Capture the cell that displays the provided text and extract its [X, Y] central coordinate. 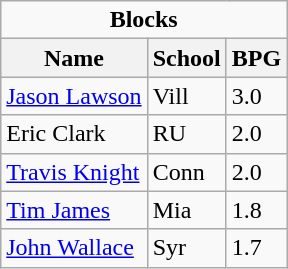
1.8 [256, 210]
Travis Knight [74, 172]
Syr [186, 248]
Name [74, 58]
Tim James [74, 210]
3.0 [256, 96]
Vill [186, 96]
Blocks [144, 20]
John Wallace [74, 248]
RU [186, 134]
School [186, 58]
Eric Clark [74, 134]
Mia [186, 210]
BPG [256, 58]
Conn [186, 172]
1.7 [256, 248]
Jason Lawson [74, 96]
